Find where the given text appears and provide that cell's center as [x, y] coordinate. 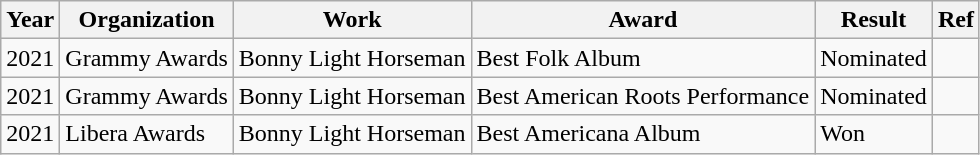
Work [352, 20]
Best Folk Album [643, 58]
Libera Awards [147, 134]
Organization [147, 20]
Ref [956, 20]
Best Americana Album [643, 134]
Won [874, 134]
Result [874, 20]
Award [643, 20]
Best American Roots Performance [643, 96]
Year [30, 20]
